Return (X, Y) of the center of cell containing provided text 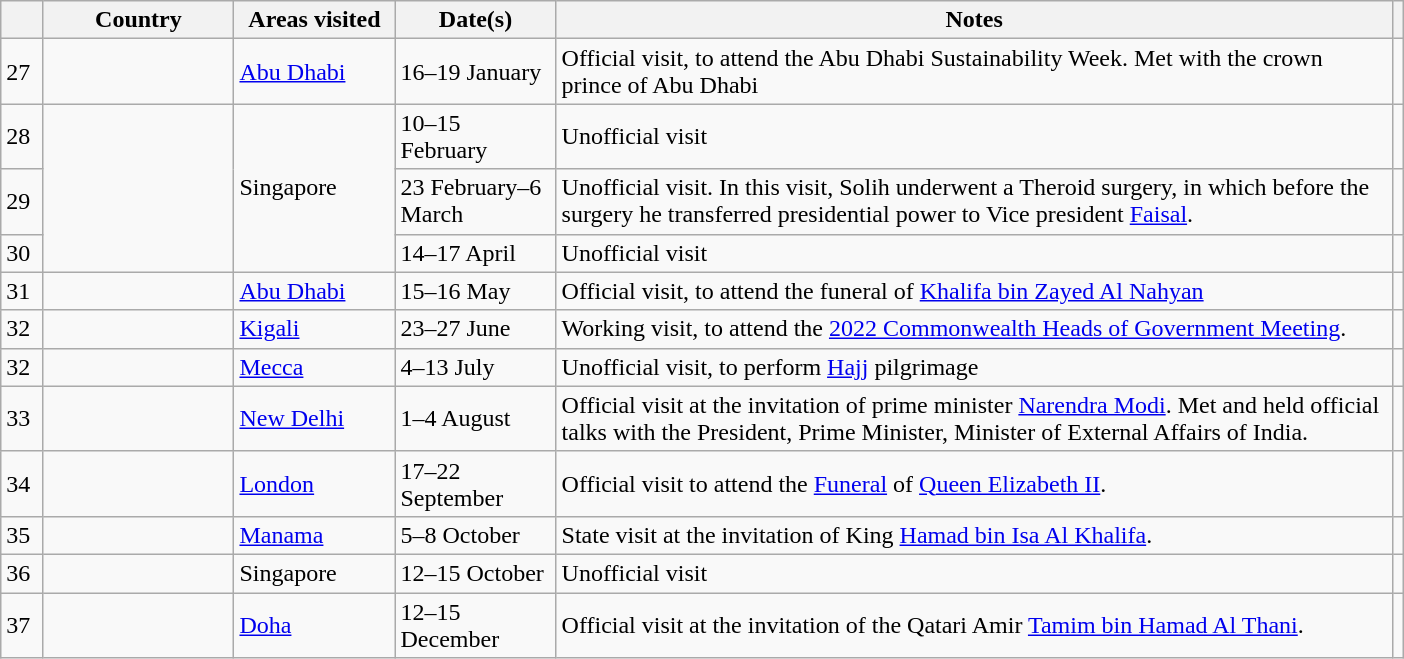
14–17 April (476, 253)
12–15 October (476, 573)
23–27 June (476, 329)
35 (22, 535)
Official visit to attend the Funeral of Queen Elizabeth II. (974, 484)
Kigali (314, 329)
33 (22, 418)
34 (22, 484)
Notes (974, 20)
12–15 December (476, 624)
27 (22, 72)
London (314, 484)
Manama (314, 535)
23 February–6 March (476, 202)
Doha (314, 624)
31 (22, 291)
Mecca (314, 367)
State visit at the invitation of King Hamad bin Isa Al Khalifa. (974, 535)
Areas visited (314, 20)
15–16 May (476, 291)
30 (22, 253)
Official visit at the invitation of the Qatari Amir Tamim bin Hamad Al Thani. (974, 624)
Unofficial visit, to perform Hajj pilgrimage (974, 367)
29 (22, 202)
28 (22, 136)
37 (22, 624)
17–22 September (476, 484)
Country (138, 20)
5–8 October (476, 535)
Working visit, to attend the 2022 Commonwealth Heads of Government Meeting. (974, 329)
10–15 February (476, 136)
New Delhi (314, 418)
Date(s) (476, 20)
Official visit, to attend the funeral of Khalifa bin Zayed Al Nahyan (974, 291)
Official visit, to attend the Abu Dhabi Sustainability Week. Met with the crown prince of Abu Dhabi (974, 72)
4–13 July (476, 367)
16–19 January (476, 72)
1–4 August (476, 418)
36 (22, 573)
